Search for the cell housing the specified text and yield its [x, y] center coordinate. 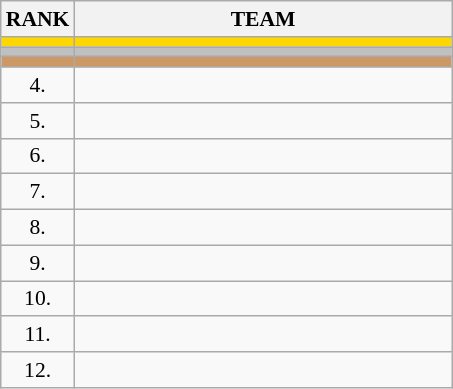
12. [38, 370]
4. [38, 85]
6. [38, 156]
7. [38, 192]
5. [38, 121]
10. [38, 299]
RANK [38, 19]
11. [38, 335]
9. [38, 263]
TEAM [262, 19]
8. [38, 228]
